Return (X, Y) of the center of cell containing provided text 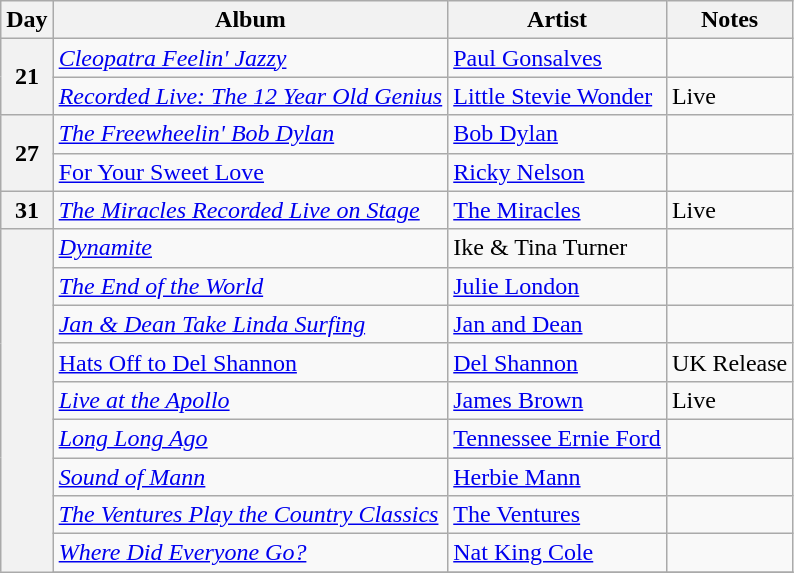
Where Did Everyone Go? (250, 553)
Sound of Mann (250, 477)
Album (250, 20)
Jan and Dean (558, 324)
The Miracles (558, 210)
The End of the World (250, 286)
Live at the Apollo (250, 400)
Julie London (558, 286)
James Brown (558, 400)
Del Shannon (558, 362)
Herbie Mann (558, 477)
The Miracles Recorded Live on Stage (250, 210)
For Your Sweet Love (250, 172)
Paul Gonsalves (558, 58)
Ricky Nelson (558, 172)
31 (27, 210)
The Freewheelin' Bob Dylan (250, 134)
Notes (729, 20)
Bob Dylan (558, 134)
Long Long Ago (250, 438)
Artist (558, 20)
Tennessee Ernie Ford (558, 438)
The Ventures (558, 515)
UK Release (729, 362)
Ike & Tina Turner (558, 248)
Little Stevie Wonder (558, 96)
Hats Off to Del Shannon (250, 362)
Dynamite (250, 248)
Day (27, 20)
Recorded Live: The 12 Year Old Genius (250, 96)
The Ventures Play the Country Classics (250, 515)
Cleopatra Feelin' Jazzy (250, 58)
21 (27, 77)
Nat King Cole (558, 553)
Jan & Dean Take Linda Surfing (250, 324)
27 (27, 153)
